Determine the [X, Y] coordinate at the center of the cell enclosing the given text.  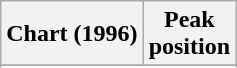
Peakposition [189, 34]
Chart (1996) [72, 34]
